For the text-containing cell, return its midpoint in [x, y] coordinate format. 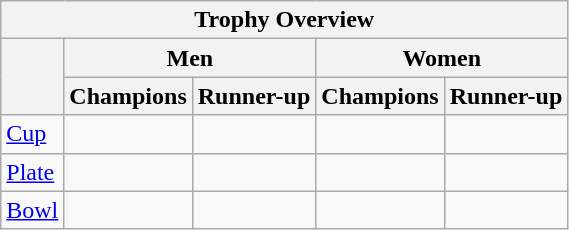
Bowl [32, 210]
Women [442, 58]
Men [190, 58]
Cup [32, 134]
Trophy Overview [284, 20]
Plate [32, 172]
